Scan for the cell matching the given text and deliver its [X, Y] coordinate at center. 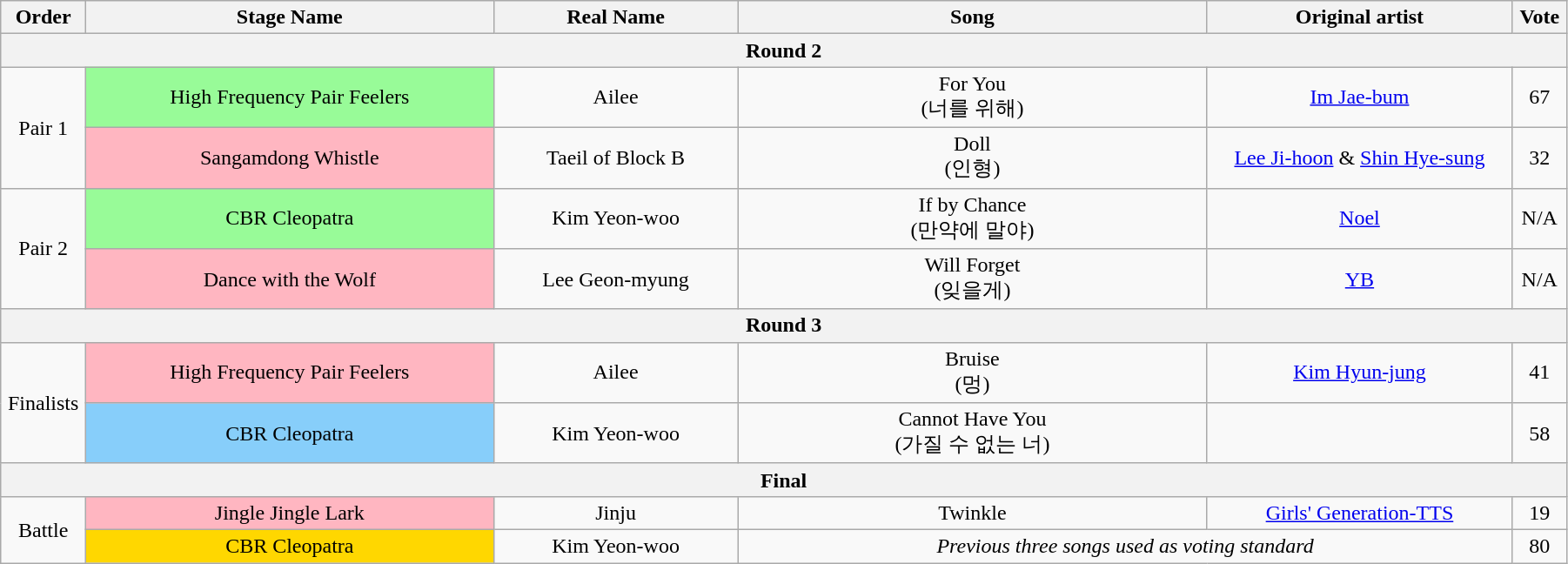
Doll(인형) [973, 158]
Lee Ji-hoon & Shin Hye-sung [1359, 158]
Pair 1 [44, 127]
For You(너를 위해) [973, 97]
Jinju [616, 513]
Stage Name [290, 17]
19 [1539, 513]
Original artist [1359, 17]
YB [1359, 279]
32 [1539, 158]
Round 3 [784, 326]
Im Jae-bum [1359, 97]
Cannot Have You(가질 수 없는 너) [973, 433]
Jingle Jingle Lark [290, 513]
80 [1539, 546]
Vote [1539, 17]
Real Name [616, 17]
58 [1539, 433]
Previous three songs used as voting standard [1125, 546]
Final [784, 480]
Pair 2 [44, 249]
Battle [44, 529]
Twinkle [973, 513]
If by Chance(만약에 말야) [973, 218]
Dance with the Wolf [290, 279]
Song [973, 17]
Finalists [44, 402]
Will Forget(잊을게) [973, 279]
Bruise(멍) [973, 373]
41 [1539, 373]
Order [44, 17]
Girls' Generation-TTS [1359, 513]
Taeil of Block B [616, 158]
Sangamdong Whistle [290, 158]
Kim Hyun-jung [1359, 373]
Noel [1359, 218]
67 [1539, 97]
Round 2 [784, 50]
Lee Geon-myung [616, 279]
